Return [x, y] of the center of cell containing provided text 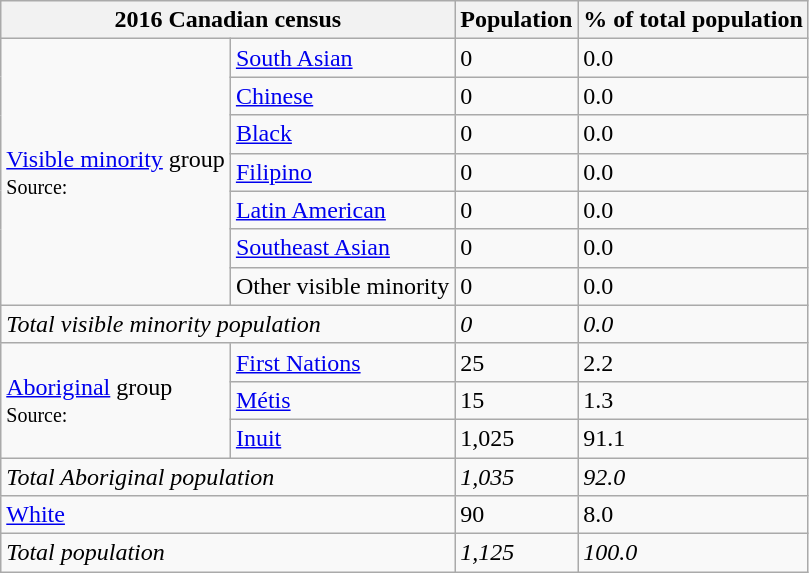
Black [342, 134]
1,035 [516, 477]
91.1 [693, 438]
Visible minority groupSource: [116, 172]
Southeast Asian [342, 248]
South Asian [342, 58]
Inuit [342, 438]
% of total population [693, 20]
Métis [342, 400]
Chinese [342, 96]
Aboriginal groupSource: [116, 400]
1,125 [516, 553]
25 [516, 362]
Total population [228, 553]
2.2 [693, 362]
8.0 [693, 515]
Other visible minority [342, 286]
Population [516, 20]
92.0 [693, 477]
15 [516, 400]
1,025 [516, 438]
White [228, 515]
First Nations [342, 362]
Total visible minority population [228, 324]
1.3 [693, 400]
100.0 [693, 553]
Total Aboriginal population [228, 477]
Filipino [342, 172]
2016 Canadian census [228, 20]
90 [516, 515]
Latin American [342, 210]
